Detect which cell encompasses the target text, then output its (x, y) center coordinate. 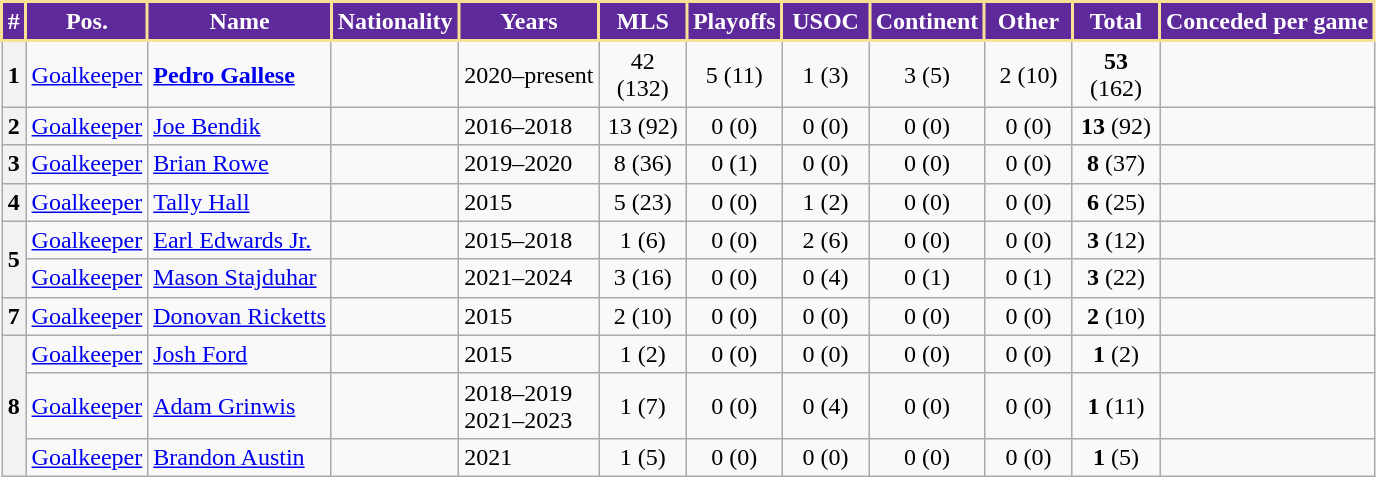
Joe Bendik (240, 126)
3 (5) (926, 74)
Brian Rowe (240, 164)
Nationality (394, 22)
3 (16) (643, 278)
8 (36) (643, 164)
Mason Stajduhar (240, 278)
1 (11) (1116, 406)
6 (25) (1116, 202)
Josh Ford (240, 354)
Earl Edwards Jr. (240, 240)
1 (14, 74)
5 (23) (643, 202)
7 (14, 316)
Pos. (87, 22)
42 (132) (643, 74)
2016–2018 (529, 126)
Conceded per game (1268, 22)
Donovan Ricketts (240, 316)
2020–present (529, 74)
Pedro Gallese (240, 74)
2015–2018 (529, 240)
53 (162) (1116, 74)
Total (1116, 22)
8 (37) (1116, 164)
Other (1029, 22)
Name (240, 22)
USOC (826, 22)
3 (14, 164)
Continent (926, 22)
1 (7) (643, 406)
5 (14, 259)
2021 (529, 457)
Years (529, 22)
Brandon Austin (240, 457)
3 (22) (1116, 278)
Adam Grinwis (240, 406)
# (14, 22)
2021–2024 (529, 278)
MLS (643, 22)
2 (6) (826, 240)
Playoffs (734, 22)
2 (14, 126)
Tally Hall (240, 202)
2019–2020 (529, 164)
8 (14, 406)
3 (12) (1116, 240)
4 (14, 202)
1 (3) (826, 74)
1 (6) (643, 240)
2018–20192021–2023 (529, 406)
5 (11) (734, 74)
